Detect which cell encompasses the target text, then output its (x, y) center coordinate. 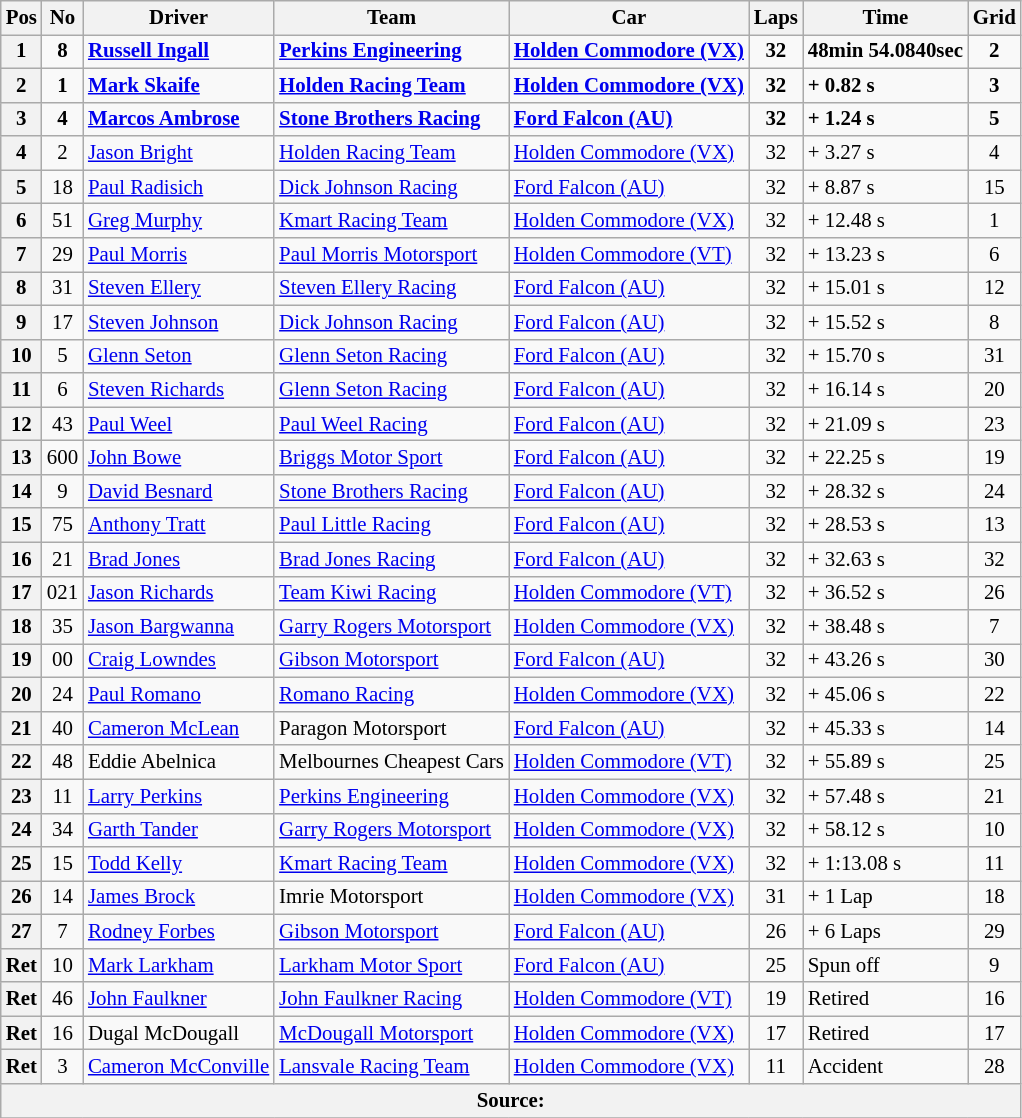
+ 38.48 s (886, 627)
Paul Romano (178, 695)
Paul Morris (178, 255)
David Besnard (178, 491)
+ 36.52 s (886, 593)
Jason Richards (178, 593)
75 (62, 525)
+ 28.32 s (886, 491)
Imrie Motorsport (392, 898)
00 (62, 661)
+ 21.09 s (886, 424)
51 (62, 221)
+ 45.06 s (886, 695)
+ 1.24 s (886, 119)
Jason Bright (178, 153)
48 (62, 762)
Greg Murphy (178, 221)
Paul Morris Motorsport (392, 255)
Pos (22, 18)
Steven Ellery Racing (392, 288)
Russell Ingall (178, 51)
+ 15.70 s (886, 356)
+ 57.48 s (886, 796)
Time (886, 18)
Briggs Motor Sport (392, 458)
John Faulkner (178, 999)
Team (392, 18)
Brad Jones Racing (392, 559)
Brad Jones (178, 559)
40 (62, 728)
+ 55.89 s (886, 762)
Rodney Forbes (178, 931)
43 (62, 424)
Larry Perkins (178, 796)
Spun off (886, 965)
Jason Bargwanna (178, 627)
Paul Radisich (178, 187)
30 (994, 661)
Dugal McDougall (178, 1033)
46 (62, 999)
Paragon Motorsport (392, 728)
+ 43.26 s (886, 661)
+ 45.33 s (886, 728)
Lansvale Racing Team (392, 1067)
48min 54.0840sec (886, 51)
Eddie Abelnica (178, 762)
+ 22.25 s (886, 458)
Source: (511, 1101)
Todd Kelly (178, 864)
Paul Little Racing (392, 525)
+ 1:13.08 s (886, 864)
Mark Larkham (178, 965)
John Faulkner Racing (392, 999)
+ 13.23 s (886, 255)
John Bowe (178, 458)
Garth Tander (178, 830)
28 (994, 1067)
Glenn Seton (178, 356)
No (62, 18)
Marcos Ambrose (178, 119)
Romano Racing (392, 695)
+ 28.53 s (886, 525)
Steven Richards (178, 390)
McDougall Motorsport (392, 1033)
Cameron McConville (178, 1067)
Steven Ellery (178, 288)
+ 0.82 s (886, 85)
Melbournes Cheapest Cars (392, 762)
Driver (178, 18)
600 (62, 458)
Anthony Tratt (178, 525)
+ 1 Lap (886, 898)
Accident (886, 1067)
+ 12.48 s (886, 221)
+ 32.63 s (886, 559)
+ 15.01 s (886, 288)
Paul Weel (178, 424)
27 (22, 931)
Car (629, 18)
Craig Lowndes (178, 661)
+ 15.52 s (886, 322)
Paul Weel Racing (392, 424)
+ 8.87 s (886, 187)
Steven Johnson (178, 322)
+ 6 Laps (886, 931)
Cameron McLean (178, 728)
34 (62, 830)
Team Kiwi Racing (392, 593)
021 (62, 593)
+ 16.14 s (886, 390)
35 (62, 627)
Larkham Motor Sport (392, 965)
+ 3.27 s (886, 153)
Laps (776, 18)
James Brock (178, 898)
+ 58.12 s (886, 830)
Grid (994, 18)
Mark Skaife (178, 85)
